For the text-containing cell, return its midpoint in (X, Y) coordinate format. 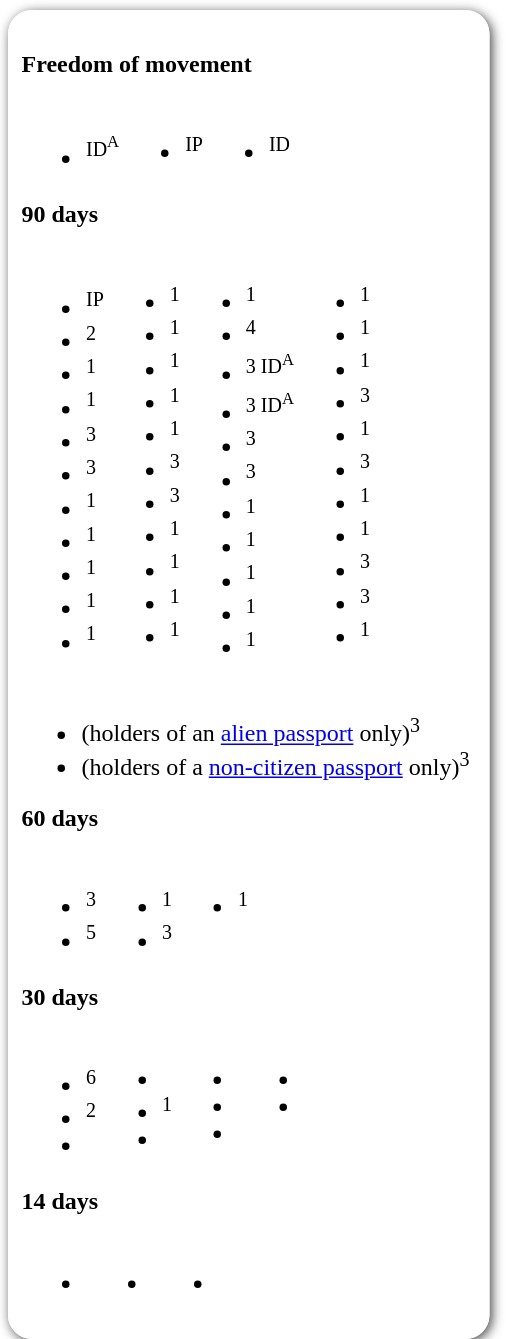
62 (60, 1099)
IP2113311111 (64, 458)
11131311331 (334, 458)
IDA (72, 138)
IP (164, 138)
ID (249, 138)
143 IDA3 IDA3311111 (240, 458)
11111331111 (144, 458)
13 (138, 908)
35 (60, 908)
